Return [x, y] of the center of cell containing provided text 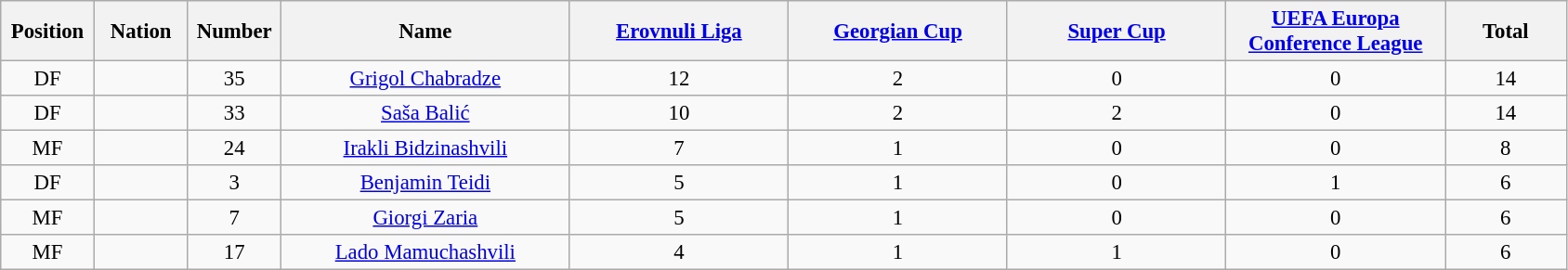
Super Cup [1117, 32]
8 [1507, 148]
10 [679, 113]
33 [234, 113]
3 [234, 183]
Position [48, 32]
Number [234, 32]
Irakli Bidzinashvili [425, 148]
Benjamin Teidi [425, 183]
35 [234, 79]
Georgian Cup [898, 32]
Erovnuli Liga [679, 32]
12 [679, 79]
Total [1507, 32]
Saša Balić [425, 113]
Grigol Chabradze [425, 79]
24 [234, 148]
Nation [141, 32]
Giorgi Zaria [425, 218]
UEFA Europa Conference League [1336, 32]
Name [425, 32]
